Capture the cell that displays the provided text and extract its (x, y) central coordinate. 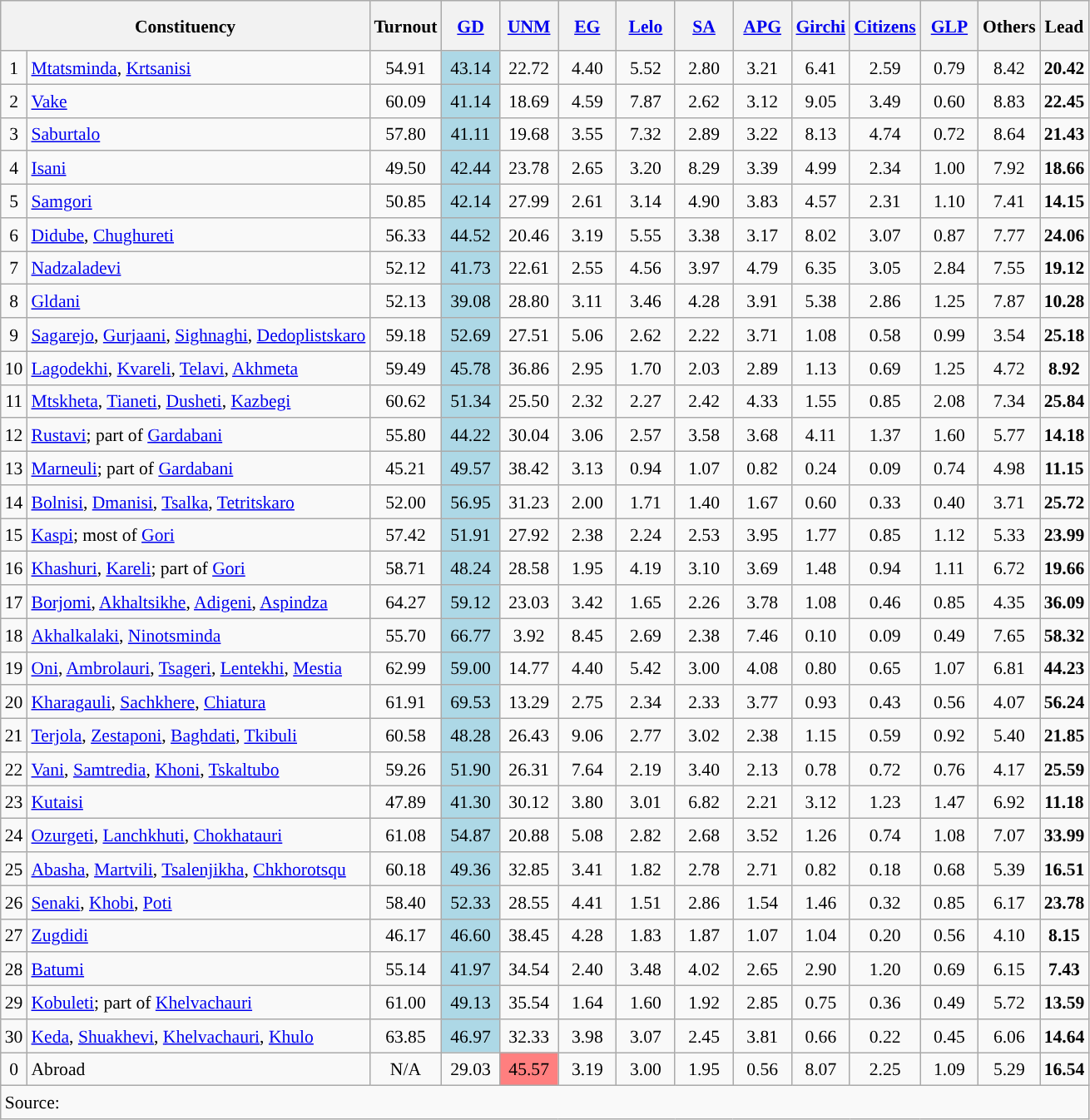
0.68 (949, 869)
Oni, Ambrolauri, Tsageri, Lentekhi, Mestia (198, 668)
1.11 (949, 568)
61.91 (405, 702)
21.85 (1065, 736)
1.70 (646, 368)
11.18 (1065, 802)
21 (14, 736)
2.13 (762, 769)
59.26 (405, 769)
52.12 (405, 268)
1.40 (704, 502)
0.79 (949, 67)
2.85 (762, 1003)
13 (14, 468)
5.52 (646, 67)
0.76 (949, 769)
23.03 (529, 602)
36.09 (1065, 602)
14.15 (1065, 201)
0.45 (949, 1036)
5.40 (1009, 736)
2.19 (646, 769)
1.65 (646, 602)
25.84 (1065, 401)
5.77 (1009, 435)
6.41 (820, 67)
25.72 (1065, 502)
Kharagauli, Sachkhere, Chiatura (198, 702)
6.15 (1009, 969)
0.75 (820, 1003)
44.23 (1065, 668)
3.13 (587, 468)
0.65 (884, 668)
6.06 (1009, 1036)
58.40 (405, 902)
38.45 (529, 935)
Lelo (646, 26)
38.42 (529, 468)
Akhalkalaki, Ninotsminda (198, 635)
Samgori (198, 201)
57.80 (405, 134)
7.65 (1009, 635)
6.35 (820, 268)
0.10 (820, 635)
1.12 (949, 535)
54.91 (405, 67)
4.56 (646, 268)
63.85 (405, 1036)
Zugdidi (198, 935)
41.14 (470, 101)
49.57 (470, 468)
34.54 (529, 969)
59.12 (470, 602)
Keda, Shuakhevi, Khelvachauri, Khulo (198, 1036)
3.17 (762, 235)
2.59 (884, 67)
Kaspi; most of Gori (198, 535)
2.53 (704, 535)
7 (14, 268)
UNM (529, 26)
29.03 (470, 1069)
7.55 (1009, 268)
0 (14, 1069)
Isani (198, 168)
0.59 (884, 736)
8.29 (704, 168)
Batumi (198, 969)
20.88 (529, 835)
1.77 (820, 535)
13.29 (529, 702)
23.99 (1065, 535)
26.31 (529, 769)
16 (14, 568)
5.06 (587, 335)
2.33 (704, 702)
2.42 (704, 401)
7.43 (1065, 969)
19.66 (1065, 568)
2.24 (646, 535)
4.59 (587, 101)
62.99 (405, 668)
2.25 (884, 1069)
52.00 (405, 502)
41.73 (470, 268)
46.60 (470, 935)
0.40 (949, 502)
52.69 (470, 335)
1.64 (587, 1003)
60.62 (405, 401)
0.36 (884, 1003)
19.68 (529, 134)
3.92 (529, 635)
Khashuri, Kareli; part of Gori (198, 568)
32.33 (529, 1036)
60.18 (405, 869)
2.90 (820, 969)
Marneuli; part of Gardabani (198, 468)
7.92 (1009, 168)
51.34 (470, 401)
3.78 (762, 602)
3.22 (762, 134)
23 (14, 802)
2.08 (949, 401)
59.49 (405, 368)
2.82 (646, 835)
3.01 (646, 802)
22.45 (1065, 101)
3.41 (587, 869)
24 (14, 835)
45.78 (470, 368)
4.74 (884, 134)
69.53 (470, 702)
42.14 (470, 201)
52.13 (405, 301)
APG (762, 26)
9.06 (587, 736)
1.09 (949, 1069)
3.02 (704, 736)
Abroad (198, 1069)
8.07 (820, 1069)
51.90 (470, 769)
8.02 (820, 235)
3.95 (762, 535)
8.42 (1009, 67)
0.92 (949, 736)
46.97 (470, 1036)
30 (14, 1036)
1.67 (762, 502)
14.64 (1065, 1036)
3.39 (762, 168)
8.45 (587, 635)
44.52 (470, 235)
25 (14, 869)
4.35 (1009, 602)
Mtskheta, Tianeti, Dusheti, Kazbegi (198, 401)
Mtatsminda, Krtsanisi (198, 67)
3.55 (587, 134)
0.24 (820, 468)
0.99 (949, 335)
57.42 (405, 535)
1.10 (949, 201)
13.59 (1065, 1003)
EG (587, 26)
0.80 (820, 668)
27 (14, 935)
6.92 (1009, 802)
4.99 (820, 168)
6.82 (704, 802)
0.46 (884, 602)
1.83 (646, 935)
0.58 (884, 335)
4.79 (762, 268)
61.08 (405, 835)
1.37 (884, 435)
30.12 (529, 802)
60.09 (405, 101)
22.61 (529, 268)
GLP (949, 26)
3.21 (762, 67)
25.18 (1065, 335)
8.92 (1065, 368)
5.39 (1009, 869)
41.30 (470, 802)
8.13 (820, 134)
5.29 (1009, 1069)
20.46 (529, 235)
Gldani (198, 301)
56.24 (1065, 702)
59.18 (405, 335)
16.54 (1065, 1069)
10 (14, 368)
4.98 (1009, 468)
27.99 (529, 201)
0.87 (949, 235)
22 (14, 769)
7.41 (1009, 201)
Lagodekhi, Kvareli, Telavi, Akhmeta (198, 368)
0.18 (884, 869)
28.80 (529, 301)
2.57 (646, 435)
Terjola, Zestaponi, Baghdati, Tkibuli (198, 736)
0.43 (884, 702)
1.92 (704, 1003)
3.06 (587, 435)
45.57 (529, 1069)
Bolnisi, Dmanisi, Tsalka, Tetritskaro (198, 502)
Didube, Chughureti (198, 235)
28 (14, 969)
1.54 (762, 902)
55.80 (405, 435)
Saburtalo (198, 134)
18.69 (529, 101)
1.55 (820, 401)
4.07 (1009, 702)
3.91 (762, 301)
39.08 (470, 301)
3.77 (762, 702)
61.00 (405, 1003)
43.14 (470, 67)
14.77 (529, 668)
Abasha, Martvili, Tsalenjikha, Chkhorotsqu (198, 869)
15 (14, 535)
1.00 (949, 168)
33.99 (1065, 835)
8 (14, 301)
Sagarejo, Gurjaani, Sighnaghi, Dedoplistskaro (198, 335)
21.43 (1065, 134)
7.34 (1009, 401)
Vani, Samtredia, Khoni, Tskaltubo (198, 769)
48.28 (470, 736)
3.42 (587, 602)
3.80 (587, 802)
19 (14, 668)
51.91 (470, 535)
4.10 (1009, 935)
1 (14, 67)
6.81 (1009, 668)
56.33 (405, 235)
44.22 (470, 435)
52.33 (470, 902)
7.32 (646, 134)
GD (470, 26)
2.55 (587, 268)
14.18 (1065, 435)
58.71 (405, 568)
1.46 (820, 902)
49.36 (470, 869)
3.52 (762, 835)
2.69 (646, 635)
2.27 (646, 401)
3.48 (646, 969)
2.21 (762, 802)
2.45 (704, 1036)
24.06 (1065, 235)
2.22 (704, 335)
1.26 (820, 835)
9 (14, 335)
28.55 (529, 902)
1.20 (884, 969)
Source: (545, 1103)
5.38 (820, 301)
1.48 (820, 568)
0.20 (884, 935)
1.71 (646, 502)
2.78 (704, 869)
56.95 (470, 502)
1.87 (704, 935)
11.15 (1065, 468)
2.77 (646, 736)
8.64 (1009, 134)
20.42 (1065, 67)
6 (14, 235)
1.47 (949, 802)
1.23 (884, 802)
0.32 (884, 902)
Kobuleti; part of Khelvachauri (198, 1003)
4.90 (704, 201)
0.78 (820, 769)
16.51 (1065, 869)
Citizens (884, 26)
7.07 (1009, 835)
2.32 (587, 401)
Girchi (820, 26)
10.28 (1065, 301)
4.33 (762, 401)
4.72 (1009, 368)
5 (14, 201)
6.17 (1009, 902)
4.11 (820, 435)
0.22 (884, 1036)
3.98 (587, 1036)
54.87 (470, 835)
30.04 (529, 435)
3.14 (646, 201)
0.93 (820, 702)
41.97 (470, 969)
4.57 (820, 201)
27.51 (529, 335)
4.02 (704, 969)
3.58 (704, 435)
5.33 (1009, 535)
4.08 (762, 668)
1.82 (646, 869)
2 (14, 101)
3.05 (884, 268)
18 (14, 635)
2.61 (587, 201)
Constituency (186, 26)
Vake (198, 101)
8.15 (1065, 935)
49.13 (470, 1003)
Others (1009, 26)
2.68 (704, 835)
31.23 (529, 502)
3.20 (646, 168)
3 (14, 134)
27.92 (529, 535)
Turnout (405, 26)
25.50 (529, 401)
Nadzaladevi (198, 268)
60.58 (405, 736)
3.81 (762, 1036)
2.80 (704, 67)
Senaki, Khobi, Poti (198, 902)
Lead (1065, 26)
3.83 (762, 201)
7.46 (762, 635)
5.42 (646, 668)
2.26 (704, 602)
N/A (405, 1069)
55.14 (405, 969)
SA (704, 26)
Rustavi; part of Gardabani (198, 435)
1.15 (820, 736)
4.17 (1009, 769)
2.00 (587, 502)
46.17 (405, 935)
3.10 (704, 568)
0.66 (820, 1036)
12 (14, 435)
3.54 (1009, 335)
2.95 (587, 368)
2.84 (949, 268)
41.11 (470, 134)
25.59 (1065, 769)
5.08 (587, 835)
28.58 (529, 568)
45.21 (405, 468)
35.54 (529, 1003)
Kutaisi (198, 802)
64.27 (405, 602)
4.41 (587, 902)
19.12 (1065, 268)
3.40 (704, 769)
2.71 (762, 869)
49.50 (405, 168)
7.77 (1009, 235)
3.49 (884, 101)
Ozurgeti, Lanchkhuti, Chokhatauri (198, 835)
7.64 (587, 769)
4.19 (646, 568)
Borjomi, Akhaltsikhe, Adigeni, Aspindza (198, 602)
5.55 (646, 235)
5.72 (1009, 1003)
0.33 (884, 502)
11 (14, 401)
3.68 (762, 435)
66.77 (470, 635)
8.83 (1009, 101)
18.66 (1065, 168)
26 (14, 902)
3.69 (762, 568)
55.70 (405, 635)
48.24 (470, 568)
17 (14, 602)
3.46 (646, 301)
47.89 (405, 802)
2.31 (884, 201)
32.85 (529, 869)
1.51 (646, 902)
3.11 (587, 301)
2.75 (587, 702)
2.40 (587, 969)
50.85 (405, 201)
3.97 (704, 268)
20 (14, 702)
6.72 (1009, 568)
29 (14, 1003)
3.38 (704, 235)
1.13 (820, 368)
4 (14, 168)
59.00 (470, 668)
58.32 (1065, 635)
26.43 (529, 736)
22.72 (529, 67)
42.44 (470, 168)
14 (14, 502)
9.05 (820, 101)
1.04 (820, 935)
2.03 (704, 368)
36.86 (529, 368)
